Determine the (x, y) coordinate at the center of the cell enclosing the given text.  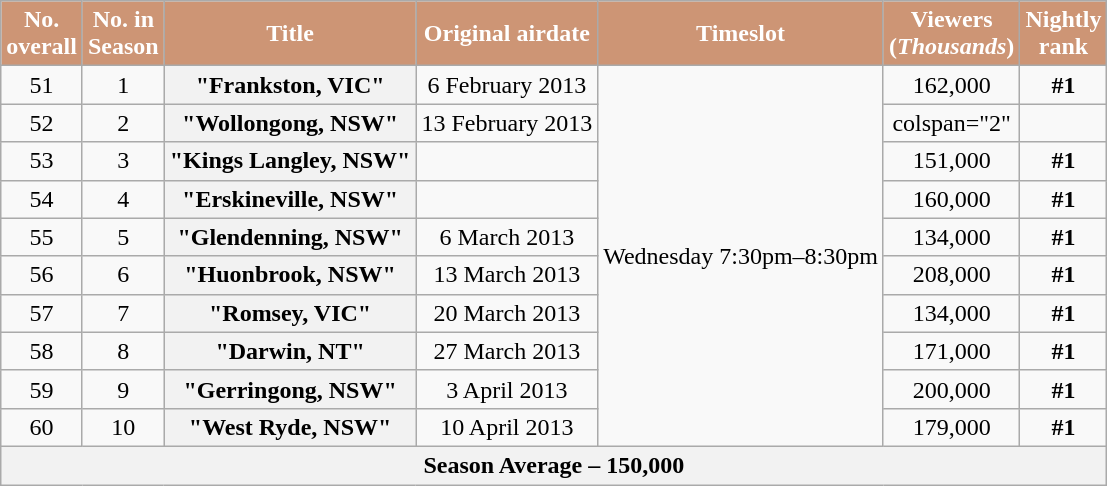
2 (123, 123)
"Wollongong, NSW" (290, 123)
57 (42, 313)
"Frankston, VIC" (290, 85)
10 April 2013 (507, 427)
6 March 2013 (507, 237)
4 (123, 199)
Viewers(Thousands) (951, 34)
52 (42, 123)
54 (42, 199)
10 (123, 427)
59 (42, 389)
No. in Season (123, 34)
53 (42, 161)
Original airdate (507, 34)
"Glendenning, NSW" (290, 237)
13 February 2013 (507, 123)
151,000 (951, 161)
171,000 (951, 351)
"Romsey, VIC" (290, 313)
20 March 2013 (507, 313)
No. overall (42, 34)
208,000 (951, 275)
3 (123, 161)
9 (123, 389)
6 February 2013 (507, 85)
"Gerringong, NSW" (290, 389)
56 (42, 275)
162,000 (951, 85)
5 (123, 237)
Season Average – 150,000 (554, 465)
6 (123, 275)
13 March 2013 (507, 275)
"Erskineville, NSW" (290, 199)
1 (123, 85)
"Darwin, NT" (290, 351)
7 (123, 313)
"Kings Langley, NSW" (290, 161)
8 (123, 351)
"West Ryde, NSW" (290, 427)
179,000 (951, 427)
"Huonbrook, NSW" (290, 275)
3 April 2013 (507, 389)
Wednesday 7:30pm–8:30pm (741, 256)
51 (42, 85)
Nightlyrank (1064, 34)
55 (42, 237)
Title (290, 34)
200,000 (951, 389)
58 (42, 351)
27 March 2013 (507, 351)
60 (42, 427)
Timeslot (741, 34)
colspan="2" (951, 123)
160,000 (951, 199)
